Return the (X, Y) coordinate for the center point of the cell that contains the specified text.  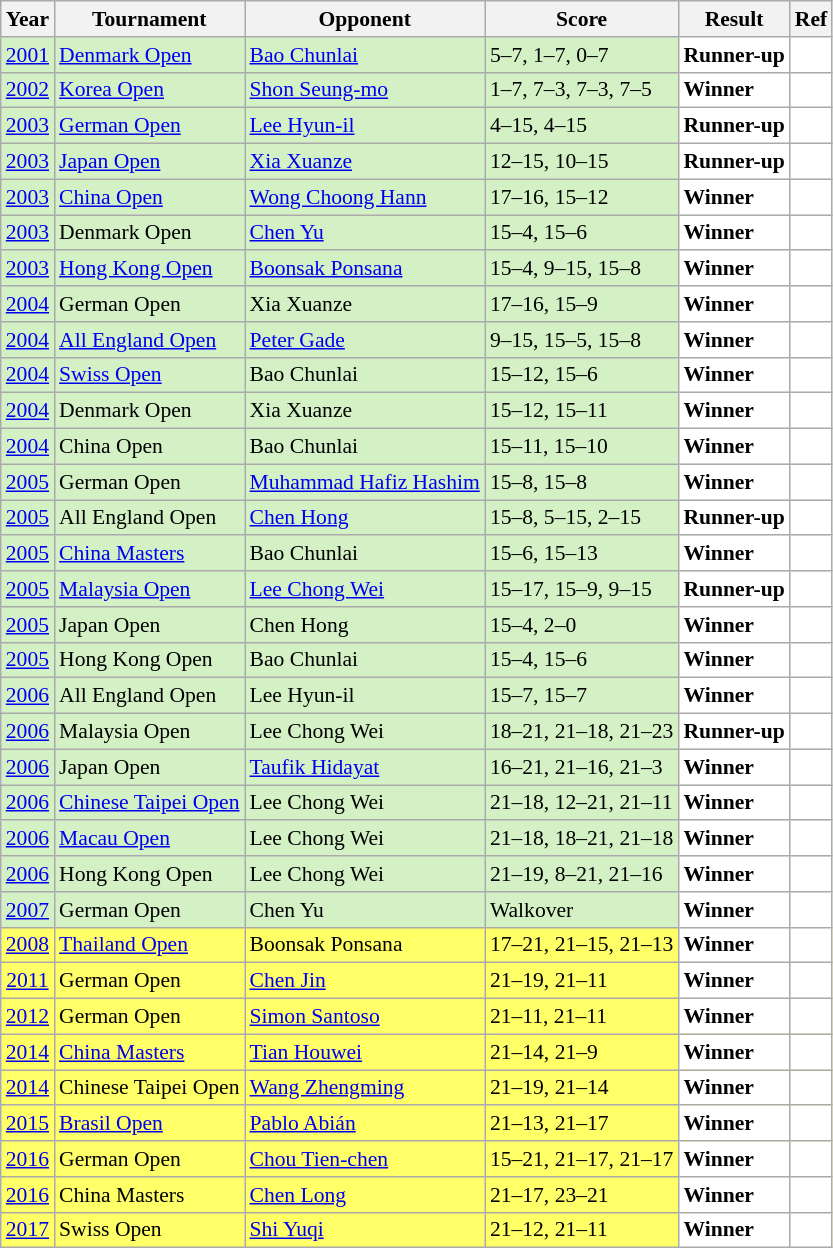
5–7, 1–7, 0–7 (582, 55)
4–15, 4–15 (582, 126)
Shi Yuqi (364, 1230)
Korea Open (149, 90)
21–17, 23–21 (582, 1195)
Macau Open (149, 839)
2001 (28, 55)
2012 (28, 1017)
Ref (811, 19)
Year (28, 19)
Result (734, 19)
2015 (28, 1124)
Tian Houwei (364, 1052)
Opponent (364, 19)
15–17, 15–9, 9–15 (582, 589)
Walkover (582, 910)
2017 (28, 1230)
15–7, 15–7 (582, 696)
2008 (28, 945)
2002 (28, 90)
Tournament (149, 19)
21–18, 12–21, 21–11 (582, 803)
21–14, 21–9 (582, 1052)
15–8, 15–8 (582, 482)
Peter Gade (364, 340)
21–19, 8–21, 21–16 (582, 874)
21–19, 21–11 (582, 981)
15–4, 9–15, 15–8 (582, 269)
2011 (28, 981)
Simon Santoso (364, 1017)
15–4, 2–0 (582, 625)
Chou Tien-chen (364, 1159)
21–18, 18–21, 21–18 (582, 839)
21–13, 21–17 (582, 1124)
21–19, 21–14 (582, 1088)
15–12, 15–6 (582, 375)
Wong Choong Hann (364, 197)
Chen Long (364, 1195)
15–12, 15–11 (582, 411)
Thailand Open (149, 945)
15–21, 21–17, 21–17 (582, 1159)
21–12, 21–11 (582, 1230)
Chen Jin (364, 981)
9–15, 15–5, 15–8 (582, 340)
Shon Seung-mo (364, 90)
17–16, 15–9 (582, 304)
Pablo Abián (364, 1124)
16–21, 21–16, 21–3 (582, 767)
12–15, 10–15 (582, 162)
15–6, 15–13 (582, 554)
Taufik Hidayat (364, 767)
2007 (28, 910)
Muhammad Hafiz Hashim (364, 482)
15–11, 15–10 (582, 447)
1–7, 7–3, 7–3, 7–5 (582, 90)
21–11, 21–11 (582, 1017)
17–16, 15–12 (582, 197)
Wang Zhengming (364, 1088)
18–21, 21–18, 21–23 (582, 732)
Score (582, 19)
17–21, 21–15, 21–13 (582, 945)
15–8, 5–15, 2–15 (582, 518)
Brasil Open (149, 1124)
